For the text-containing cell, return its midpoint in [x, y] coordinate format. 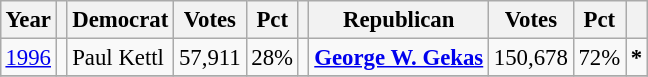
* [637, 57]
57,911 [210, 57]
28% [272, 57]
Paul Kettl [120, 57]
Year [28, 20]
150,678 [532, 57]
72% [599, 57]
George W. Gekas [399, 57]
Republican [399, 20]
Democrat [120, 20]
1996 [28, 57]
